Locate the cell with the specified text and output its (X, Y) center coordinate. 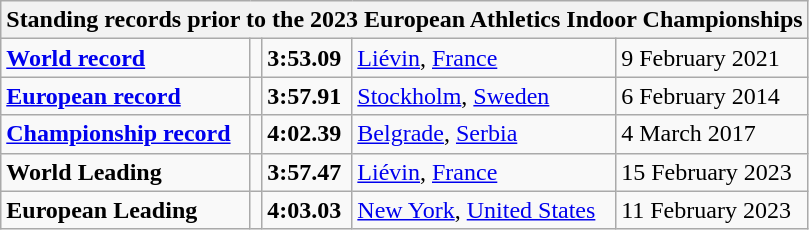
3:57.47 (307, 172)
11 February 2023 (712, 210)
3:53.09 (307, 58)
Stockholm, Sweden (484, 96)
4 March 2017 (712, 134)
European record (126, 96)
4:03.03 (307, 210)
World Leading (126, 172)
Belgrade, Serbia (484, 134)
Standing records prior to the 2023 European Athletics Indoor Championships (404, 20)
15 February 2023 (712, 172)
Championship record (126, 134)
9 February 2021 (712, 58)
European Leading (126, 210)
World record (126, 58)
4:02.39 (307, 134)
6 February 2014 (712, 96)
3:57.91 (307, 96)
New York, United States (484, 210)
